Identify which cell holds the provided text, then report its [x, y] central coordinate. 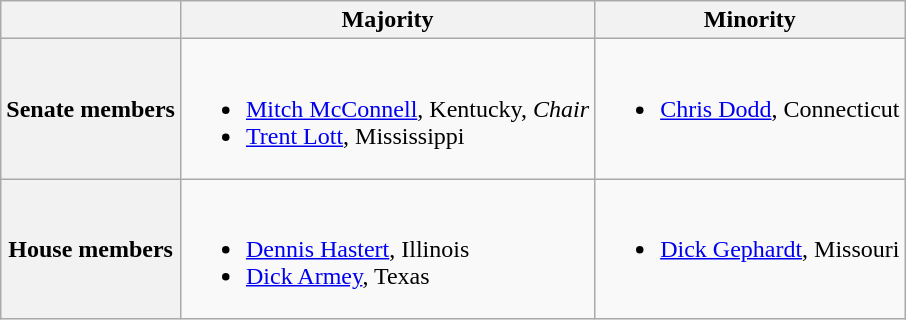
Dick Gephardt, Missouri [750, 249]
Dennis Hastert, IllinoisDick Armey, Texas [387, 249]
Majority [387, 20]
Chris Dodd, Connecticut [750, 109]
Mitch McConnell, Kentucky, ChairTrent Lott, Mississippi [387, 109]
House members [91, 249]
Minority [750, 20]
Senate members [91, 109]
